From the cell containing the given text, extract its center point as (x, y) coordinate. 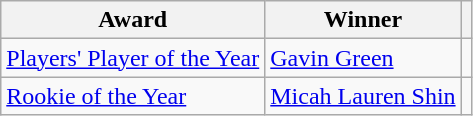
Gavin Green (363, 58)
Winner (363, 20)
Award (133, 20)
Micah Lauren Shin (363, 96)
Rookie of the Year (133, 96)
Players' Player of the Year (133, 58)
